Locate the cell with the specified text and output its (x, y) center coordinate. 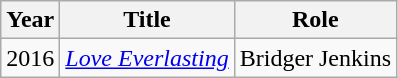
Love Everlasting (147, 58)
Year (30, 20)
Role (315, 20)
2016 (30, 58)
Bridger Jenkins (315, 58)
Title (147, 20)
